For the text-containing cell, return its midpoint in (x, y) coordinate format. 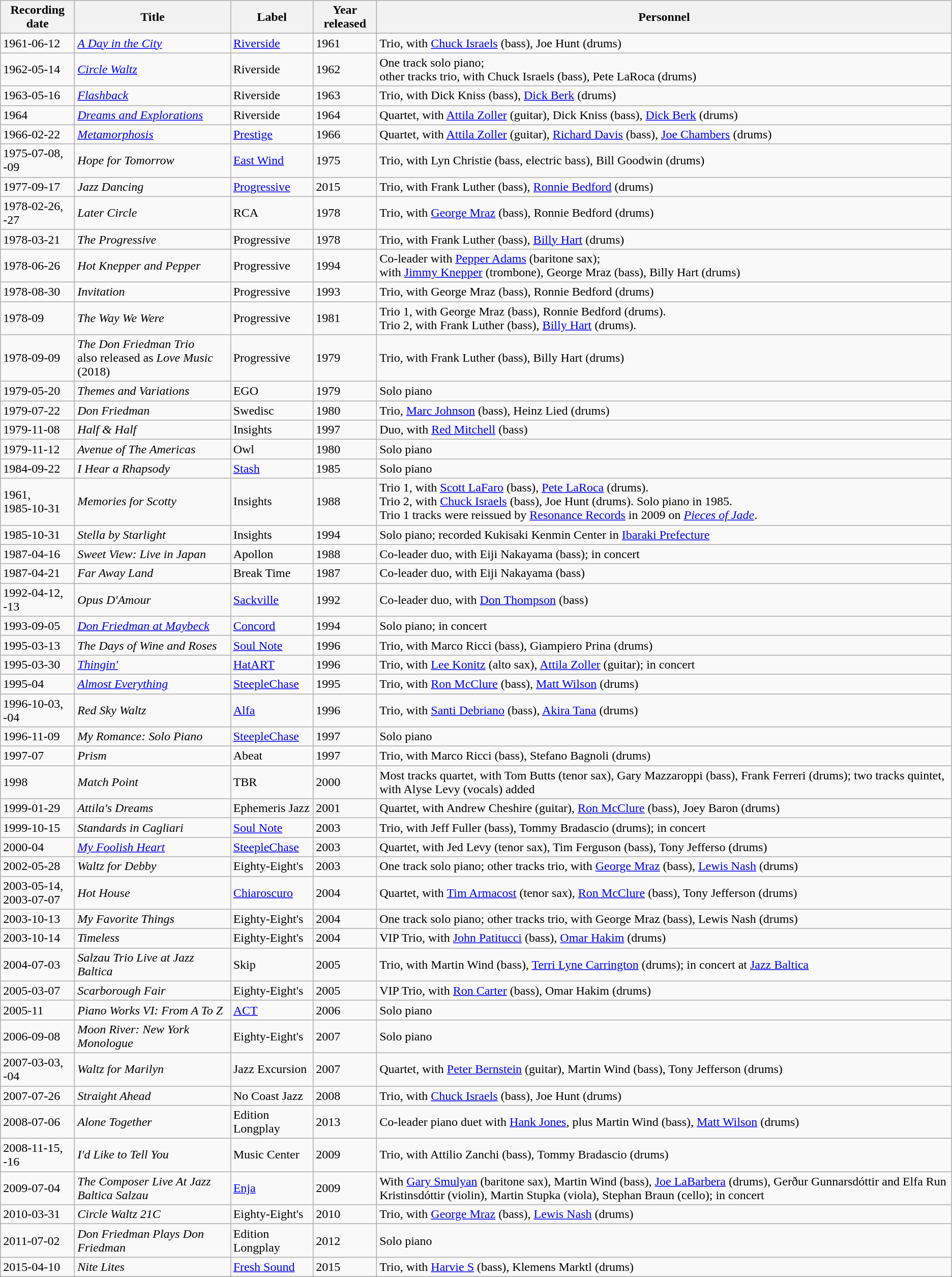
1979-11-08 (38, 430)
1999-01-29 (38, 808)
Co-leader duo, with Eiji Nakayama (bass) (664, 573)
1977-09-17 (38, 187)
Music Center (272, 1155)
Dreams and Explorations (153, 115)
Prestige (272, 134)
1963 (345, 96)
Fresh Sound (272, 1267)
Label (272, 17)
Jazz Excursion (272, 1069)
Trio, with Marco Ricci (bass), Giampiero Prina (drums) (664, 645)
Concord (272, 626)
Piano Works VI: From A To Z (153, 1010)
Quartet, with Jed Levy (tenor sax), Tim Ferguson (bass), Tony Jefferso (drums) (664, 847)
Trio, with Frank Luther (bass), Ronnie Bedford (drums) (664, 187)
1978-09-09 (38, 358)
Flashback (153, 96)
Alfa (272, 710)
Break Time (272, 573)
1962-05-14 (38, 69)
HatART (272, 664)
Opus D'Amour (153, 599)
I'd Like to Tell You (153, 1155)
Attila's Dreams (153, 808)
Trio, with Jeff Fuller (bass), Tommy Bradascio (drums); in concert (664, 828)
1975-07-08, -09 (38, 161)
Enja (272, 1188)
Owl (272, 449)
Trio, with Lyn Christie (bass, electric bass), Bill Goodwin (drums) (664, 161)
2008 (345, 1095)
Duo, with Red Mitchell (bass) (664, 430)
2002-05-28 (38, 866)
1987-04-16 (38, 554)
Jazz Dancing (153, 187)
Half & Half (153, 430)
1961, 1985-10-31 (38, 502)
Stash (272, 469)
Trio, with Martin Wind (bass), Terri Lyne Carrington (drums); in concert at Jazz Baltica (664, 965)
2006-09-08 (38, 1036)
Scarborough Fair (153, 991)
2003-10-14 (38, 938)
1996-10-03, -04 (38, 710)
1999-10-15 (38, 828)
No Coast Jazz (272, 1095)
Red Sky Waltz (153, 710)
Hot House (153, 892)
RCA (272, 213)
Standards in Cagliari (153, 828)
Alone Together (153, 1122)
TBR (272, 782)
Don Friedman Plays Don Friedman (153, 1240)
Trio, with Lee Konitz (alto sax), Attila Zoller (guitar); in concert (664, 664)
Trio, with Harvie S (bass), Klemens Marktl (drums) (664, 1267)
Waltz for Marilyn (153, 1069)
1992 (345, 599)
Skip (272, 965)
1995 (345, 684)
The Way We Were (153, 317)
1984-09-22 (38, 469)
Don Friedman (153, 411)
1979-05-20 (38, 391)
Avenue of The Americas (153, 449)
Trio, with Ron McClure (bass), Matt Wilson (drums) (664, 684)
1979-11-12 (38, 449)
Nite Lites (153, 1267)
1979-07-22 (38, 411)
2013 (345, 1122)
2008-07-06 (38, 1122)
Sackville (272, 599)
Trio, with George Mraz (bass), Lewis Nash (drums) (664, 1214)
Timeless (153, 938)
1975 (345, 161)
1978-06-26 (38, 266)
Co-leader piano duet with Hank Jones, plus Martin Wind (bass), Matt Wilson (drums) (664, 1122)
Co-leader duo, with Don Thompson (bass) (664, 599)
1995-04 (38, 684)
Quartet, with Peter Bernstein (guitar), Martin Wind (bass), Tony Jefferson (drums) (664, 1069)
2005-03-07 (38, 991)
Themes and Variations (153, 391)
Quartet, with Tim Armacost (tenor sax), Ron McClure (bass), Tony Jefferson (drums) (664, 892)
Far Away Land (153, 573)
1987-04-21 (38, 573)
Stella by Starlight (153, 535)
Invitation (153, 292)
Year released (345, 17)
1966-02-22 (38, 134)
Abeat (272, 756)
2003-05-14, 2003-07-07 (38, 892)
2008-11-15, -16 (38, 1155)
Solo piano; recorded Kukisaki Kenmin Center in Ibaraki Prefecture (664, 535)
VIP Trio, with Ron Carter (bass), Omar Hakim (drums) (664, 991)
Trio 1, with George Mraz (bass), Ronnie Bedford (drums). Trio 2, with Frank Luther (bass), Billy Hart (drums). (664, 317)
1987 (345, 573)
ACT (272, 1010)
Trio, with Attilio Zanchi (bass), Tommy Bradascio (drums) (664, 1155)
2004-07-03 (38, 965)
Trio, with Marco Ricci (bass), Stefano Bagnoli (drums) (664, 756)
Quartet, with Attila Zoller (guitar), Dick Kniss (bass), Dick Berk (drums) (664, 115)
VIP Trio, with John Patitucci (bass), Omar Hakim (drums) (664, 938)
1962 (345, 69)
1966 (345, 134)
Don Friedman at Maybeck (153, 626)
Solo piano; in concert (664, 626)
Prism (153, 756)
EGO (272, 391)
2007-07-26 (38, 1095)
Almost Everything (153, 684)
1996-11-09 (38, 737)
Thingin' (153, 664)
2006 (345, 1010)
2015-04-10 (38, 1267)
1981 (345, 317)
Waltz for Debby (153, 866)
1993-09-05 (38, 626)
1963-05-16 (38, 96)
1995-03-30 (38, 664)
Moon River: New York Monologue (153, 1036)
2000 (345, 782)
2000-04 (38, 847)
1961 (345, 43)
1978-08-30 (38, 292)
2001 (345, 808)
2010 (345, 1214)
The Don Friedman Trio also released as Love Music (2018) (153, 358)
Most tracks quartet, with Tom Butts (tenor sax), Gary Mazzaroppi (bass), Frank Ferreri (drums); two tracks quintet, with Alyse Levy (vocals) added (664, 782)
1961-06-12 (38, 43)
1998 (38, 782)
The Days of Wine and Roses (153, 645)
Trio, with Santi Debriano (bass), Akira Tana (drums) (664, 710)
1985 (345, 469)
Ephemeris Jazz (272, 808)
2003-10-13 (38, 919)
The Composer Live At Jazz Baltica Salzau (153, 1188)
2005-11 (38, 1010)
1978-02-26, -27 (38, 213)
1995-03-13 (38, 645)
2012 (345, 1240)
I Hear a Rhapsody (153, 469)
The Progressive (153, 239)
Co-leader duo, with Eiji Nakayama (bass); in concert (664, 554)
My Romance: Solo Piano (153, 737)
1992-04-12, -13 (38, 599)
1993 (345, 292)
Title (153, 17)
Straight Ahead (153, 1095)
Later Circle (153, 213)
2010-03-31 (38, 1214)
Quartet, with Attila Zoller (guitar), Richard Davis (bass), Joe Chambers (drums) (664, 134)
My Foolish Heart (153, 847)
Co-leader with Pepper Adams (baritone sax); with Jimmy Knepper (trombone), George Mraz (bass), Billy Hart (drums) (664, 266)
Metamorphosis (153, 134)
2007-03-03, -04 (38, 1069)
Personnel (664, 17)
One track solo piano; other tracks trio, with Chuck Israels (bass), Pete LaRoca (drums) (664, 69)
Recording date (38, 17)
Circle Waltz 21C (153, 1214)
A Day in the City (153, 43)
1985-10-31 (38, 535)
2009-07-04 (38, 1188)
Hope for Tomorrow (153, 161)
Trio, with Dick Kniss (bass), Dick Berk (drums) (664, 96)
1978-03-21 (38, 239)
2011-07-02 (38, 1240)
1997-07 (38, 756)
Chiaroscuro (272, 892)
Apollon (272, 554)
My Favorite Things (153, 919)
Sweet View: Live in Japan (153, 554)
Circle Waltz (153, 69)
East Wind (272, 161)
Quartet, with Andrew Cheshire (guitar), Ron McClure (bass), Joey Baron (drums) (664, 808)
Trio, Marc Johnson (bass), Heinz Lied (drums) (664, 411)
Hot Knepper and Pepper (153, 266)
Salzau Trio Live at Jazz Baltica (153, 965)
Memories for Scotty (153, 502)
Match Point (153, 782)
Swedisc (272, 411)
1978-09 (38, 317)
